Find where the given text appears and provide that cell's center as (x, y) coordinate. 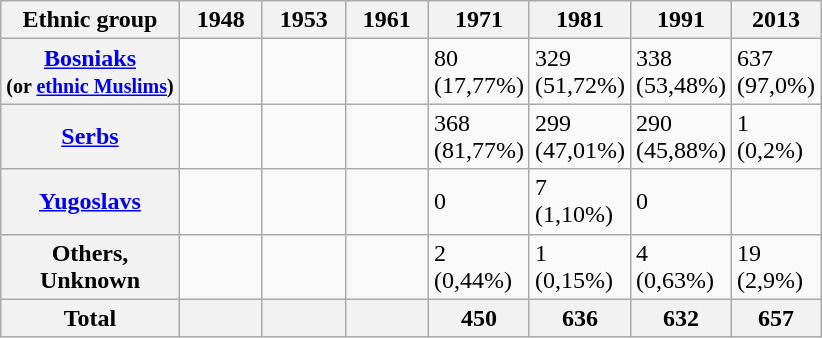
Bosniaks(or ethnic Muslims) (90, 72)
1948 (220, 20)
657 (776, 318)
1961 (386, 20)
Total (90, 318)
7 (1,10%) (580, 202)
Others,Unknown (90, 266)
450 (478, 318)
19 (2,9%) (776, 266)
338 (53,48%) (680, 72)
1991 (680, 20)
80 (17,77%) (478, 72)
1 (0,2%) (776, 136)
290 (45,88%) (680, 136)
1971 (478, 20)
636 (580, 318)
2 (0,44%) (478, 266)
299 (47,01%) (580, 136)
1 (0,15%) (580, 266)
2013 (776, 20)
637 (97,0%) (776, 72)
368 (81,77%) (478, 136)
Ethnic group (90, 20)
4 (0,63%) (680, 266)
Yugoslavs (90, 202)
1981 (580, 20)
329 (51,72%) (580, 72)
632 (680, 318)
Serbs (90, 136)
1953 (304, 20)
